Identify which cell holds the provided text, then report its [X, Y] central coordinate. 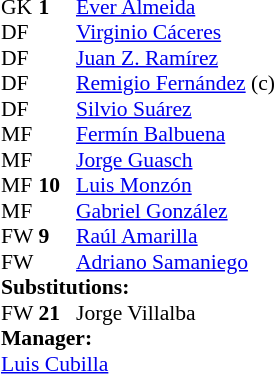
9 [57, 237]
21 [57, 313]
10 [57, 185]
